For the text-containing cell, return its midpoint in (x, y) coordinate format. 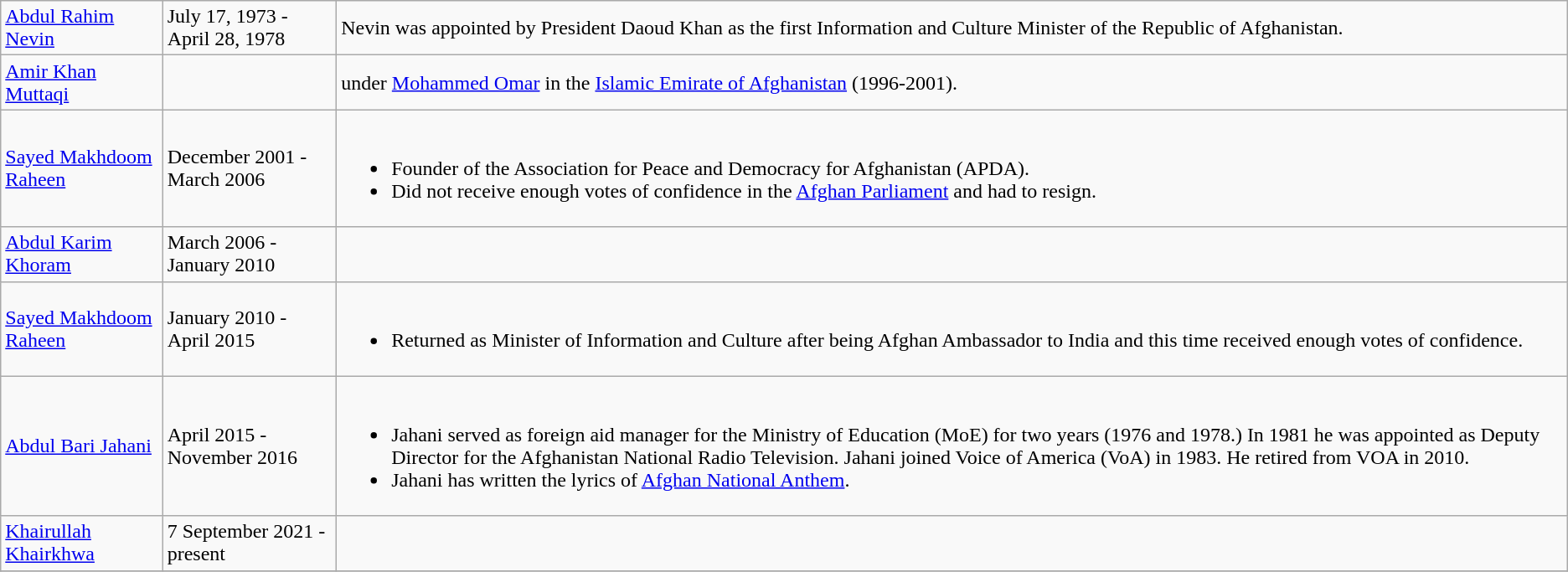
Abdul Rahim Nevin (82, 28)
Returned as Minister of Information and Culture after being Afghan Ambassador to India and this time received enough votes of confidence. (952, 328)
Abdul Bari Jahani (82, 446)
Abdul Karim Khoram (82, 255)
April 2015 - November 2016 (250, 446)
January 2010 - April 2015 (250, 328)
July 17, 1973 - April 28, 1978 (250, 28)
under Mohammed Omar in the Islamic Emirate of Afghanistan (1996-2001). (952, 82)
7 September 2021 - present (250, 543)
Amir Khan Muttaqi (82, 82)
December 2001 - March 2006 (250, 168)
Khairullah Khairkhwa (82, 543)
March 2006 - January 2010 (250, 255)
Nevin was appointed by President Daoud Khan as the first Information and Culture Minister of the Republic of Afghanistan. (952, 28)
